Pinpoint the cell where the given text exists, returning its (X, Y) midpoint coordinate. 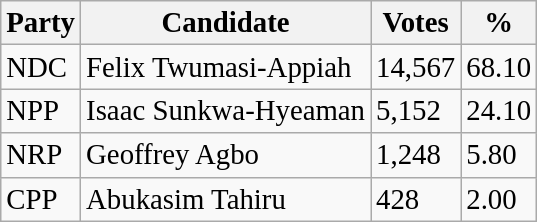
5.80 (499, 155)
Candidate (226, 23)
CPP (41, 199)
Votes (416, 23)
68.10 (499, 67)
Geoffrey Agbo (226, 155)
NRP (41, 155)
NDC (41, 67)
14,567 (416, 67)
1,248 (416, 155)
Isaac Sunkwa-Hyeaman (226, 111)
5,152 (416, 111)
428 (416, 199)
Abukasim Tahiru (226, 199)
NPP (41, 111)
Felix Twumasi-Appiah (226, 67)
2.00 (499, 199)
% (499, 23)
Party (41, 23)
24.10 (499, 111)
